Pinpoint the cell where the given text exists, returning its [x, y] midpoint coordinate. 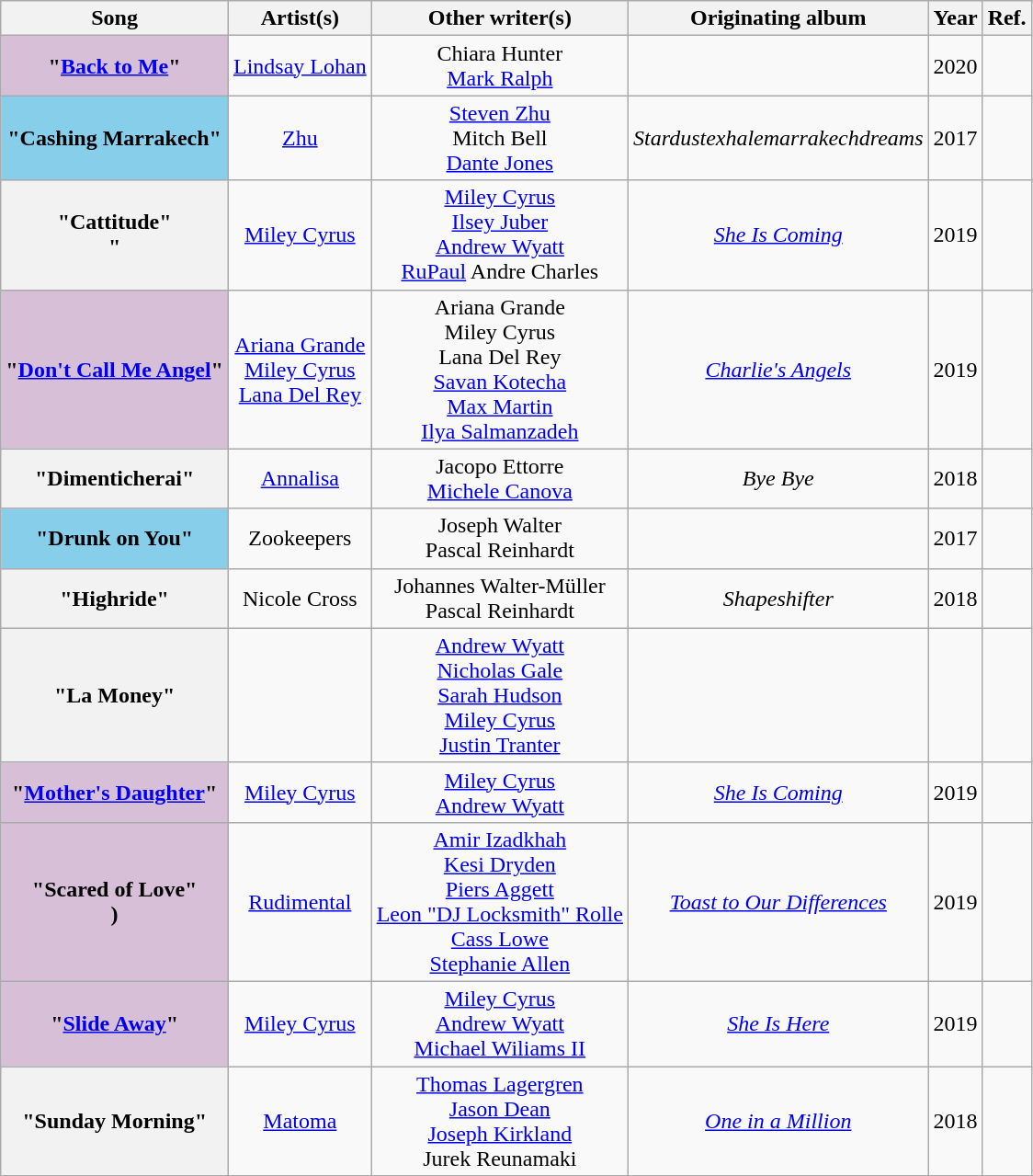
Amir IzadkhahKesi DrydenPiers AggettLeon "DJ Locksmith" RolleCass LoweStephanie Allen [500, 901]
"Scared of Love") [115, 901]
Rudimental [300, 901]
"Cashing Marrakech" [115, 138]
"Cattitude"" [115, 235]
"Highride" [115, 598]
"Back to Me" [115, 66]
Stardustexhalemarrakechdreams [778, 138]
Miley CyrusAndrew Wyatt [500, 793]
Thomas LagergrenJason DeanJoseph KirklandJurek Reunamaki [500, 1122]
Matoma [300, 1122]
Bye Bye [778, 478]
"Don't Call Me Angel" [115, 370]
"Mother's Daughter" [115, 793]
One in a Million [778, 1122]
Other writer(s) [500, 18]
Year [956, 18]
Annalisa [300, 478]
Originating album [778, 18]
Andrew Wyatt Nicholas Gale Sarah Hudson Miley Cyrus Justin Tranter [500, 695]
Toast to Our Differences [778, 901]
Song [115, 18]
Miley CyrusIlsey JuberAndrew WyattRuPaul Andre Charles [500, 235]
"Drunk on You" [115, 539]
"Dimenticherai" [115, 478]
Ariana GrandeMiley CyrusLana Del Rey [300, 370]
Johannes Walter-Müller Pascal Reinhardt [500, 598]
Nicole Cross [300, 598]
"Sunday Morning" [115, 1122]
Steven ZhuMitch BellDante Jones [500, 138]
Shapeshifter [778, 598]
"La Money" [115, 695]
Chiara HunterMark Ralph [500, 66]
Jacopo Ettorre Michele Canova [500, 478]
Ref. [1007, 18]
Ariana GrandeMiley CyrusLana Del ReySavan KotechaMax MartinIlya Salmanzadeh [500, 370]
Charlie's Angels [778, 370]
Zhu [300, 138]
Lindsay Lohan [300, 66]
Zookeepers [300, 539]
Miley CyrusAndrew WyattMichael Wiliams II [500, 1023]
2020 [956, 66]
"Slide Away" [115, 1023]
Joseph Walter Pascal Reinhardt [500, 539]
She Is Here [778, 1023]
Artist(s) [300, 18]
